For the text-containing cell, return its midpoint in (X, Y) coordinate format. 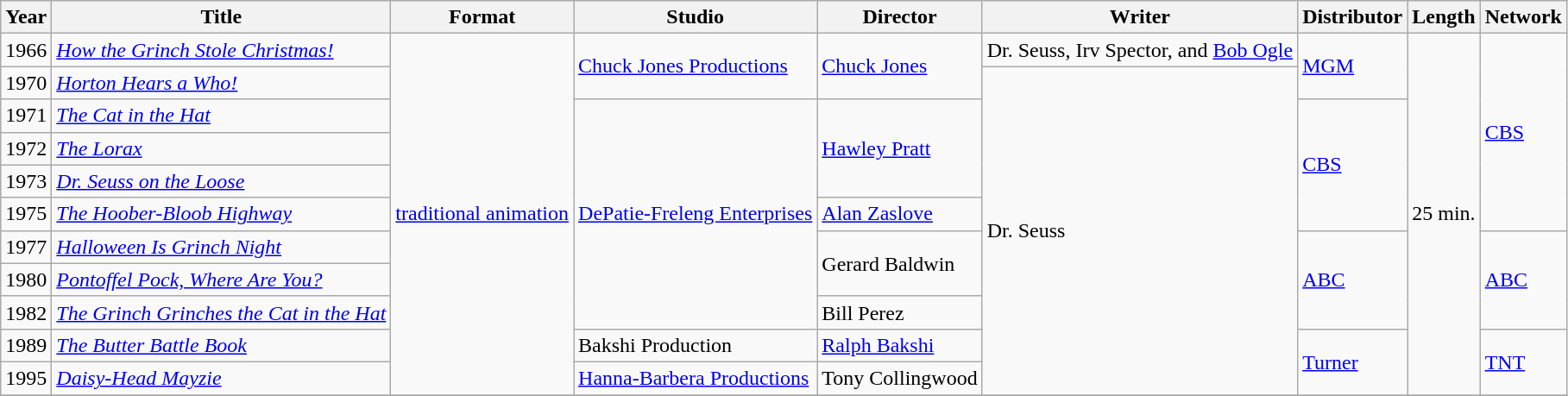
Bakshi Production (696, 345)
1995 (26, 378)
Format (482, 17)
Studio (696, 17)
Daisy-Head Mayzie (221, 378)
1973 (26, 181)
Pontoffel Pock, Where Are You? (221, 280)
Hawley Pratt (899, 148)
Distributor (1353, 17)
Dr. Seuss, Irv Spector, and Bob Ogle (1139, 50)
1975 (26, 214)
1982 (26, 312)
Hanna-Barbera Productions (696, 378)
1977 (26, 247)
1972 (26, 148)
1966 (26, 50)
MGM (1353, 66)
Halloween Is Grinch Night (221, 247)
Gerard Baldwin (899, 263)
Network (1523, 17)
25 min. (1444, 214)
Bill Perez (899, 312)
Chuck Jones Productions (696, 66)
Horton Hears a Who! (221, 83)
The Lorax (221, 148)
DePatie-Freleng Enterprises (696, 214)
Writer (1139, 17)
Director (899, 17)
1980 (26, 280)
Dr. Seuss on the Loose (221, 181)
Chuck Jones (899, 66)
The Butter Battle Book (221, 345)
The Cat in the Hat (221, 116)
Ralph Bakshi (899, 345)
Turner (1353, 361)
traditional animation (482, 214)
Dr. Seuss (1139, 231)
The Grinch Grinches the Cat in the Hat (221, 312)
Tony Collingwood (899, 378)
1970 (26, 83)
TNT (1523, 361)
How the Grinch Stole Christmas! (221, 50)
The Hoober-Bloob Highway (221, 214)
1971 (26, 116)
Title (221, 17)
Alan Zaslove (899, 214)
Length (1444, 17)
1989 (26, 345)
Year (26, 17)
